Extract the (x, y) coordinate from the center of the cell holding the provided text.  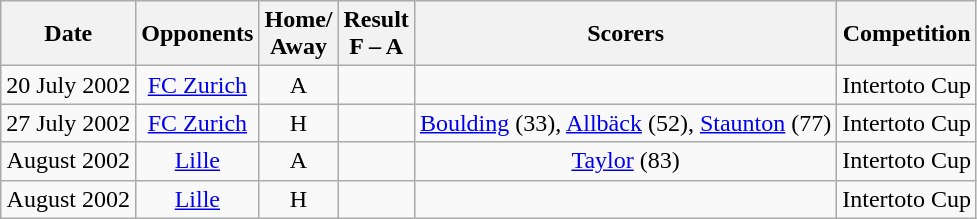
Scorers (625, 34)
ResultF – A (376, 34)
Taylor (83) (625, 161)
27 July 2002 (68, 123)
20 July 2002 (68, 85)
Date (68, 34)
Boulding (33), Allbäck (52), Staunton (77) (625, 123)
Home/Away (298, 34)
Opponents (198, 34)
Competition (907, 34)
